Identify which cell holds the provided text, then report its (X, Y) central coordinate. 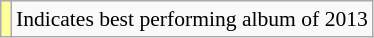
Indicates best performing album of 2013 (192, 19)
